Find where the given text appears and provide that cell's center as (X, Y) coordinate. 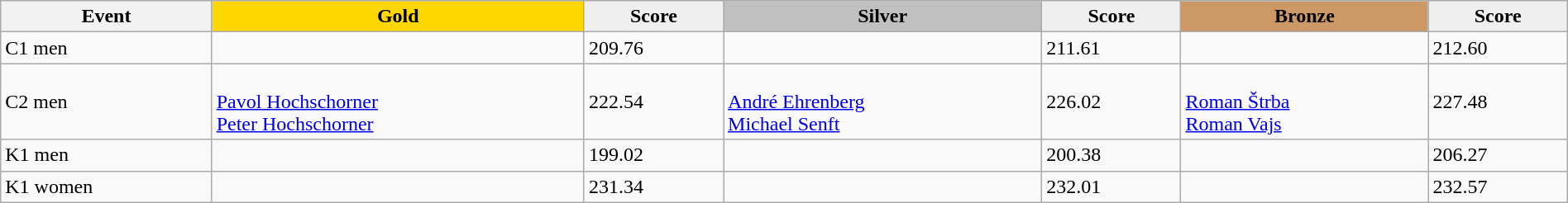
C2 men (106, 101)
199.02 (653, 155)
Roman ŠtrbaRoman Vajs (1305, 101)
226.02 (1111, 101)
Gold (398, 17)
200.38 (1111, 155)
206.27 (1498, 155)
209.76 (653, 48)
231.34 (653, 186)
232.01 (1111, 186)
Event (106, 17)
212.60 (1498, 48)
Silver (883, 17)
K1 men (106, 155)
C1 men (106, 48)
André EhrenbergMichael Senft (883, 101)
211.61 (1111, 48)
227.48 (1498, 101)
232.57 (1498, 186)
K1 women (106, 186)
Bronze (1305, 17)
Pavol HochschornerPeter Hochschorner (398, 101)
222.54 (653, 101)
